For the text-containing cell, return its midpoint in [X, Y] coordinate format. 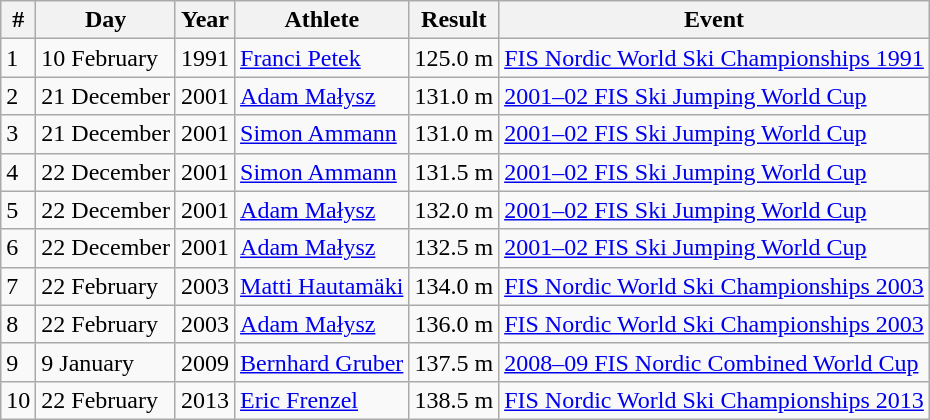
2013 [204, 400]
FIS Nordic World Ski Championships 2013 [714, 400]
9 January [106, 362]
1991 [204, 58]
# [18, 20]
2 [18, 96]
Franci Petek [322, 58]
132.5 m [454, 248]
Result [454, 20]
136.0 m [454, 324]
132.0 m [454, 210]
Bernhard Gruber [322, 362]
Matti Hautamäki [322, 286]
Eric Frenzel [322, 400]
Year [204, 20]
6 [18, 248]
FIS Nordic World Ski Championships 1991 [714, 58]
131.5 m [454, 172]
10 February [106, 58]
2009 [204, 362]
137.5 m [454, 362]
4 [18, 172]
1 [18, 58]
Athlete [322, 20]
134.0 m [454, 286]
5 [18, 210]
125.0 m [454, 58]
Day [106, 20]
10 [18, 400]
Event [714, 20]
7 [18, 286]
9 [18, 362]
2008–09 FIS Nordic Combined World Cup [714, 362]
3 [18, 134]
8 [18, 324]
138.5 m [454, 400]
